Search for the cell housing the specified text and yield its [x, y] center coordinate. 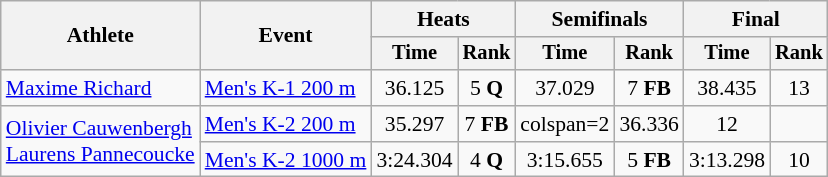
Olivier CauwenberghLaurens Pannecoucke [100, 142]
colspan=2 [564, 124]
Final [756, 19]
5 Q [487, 88]
Event [286, 36]
Men's K-1 200 m [286, 88]
36.336 [648, 124]
37.029 [564, 88]
Heats [443, 19]
35.297 [414, 124]
Men's K-2 200 m [286, 124]
13 [799, 88]
Maxime Richard [100, 88]
38.435 [727, 88]
36.125 [414, 88]
Semifinals [600, 19]
Athlete [100, 36]
12 [727, 124]
